Pinpoint the cell where the given text exists, returning its [X, Y] midpoint coordinate. 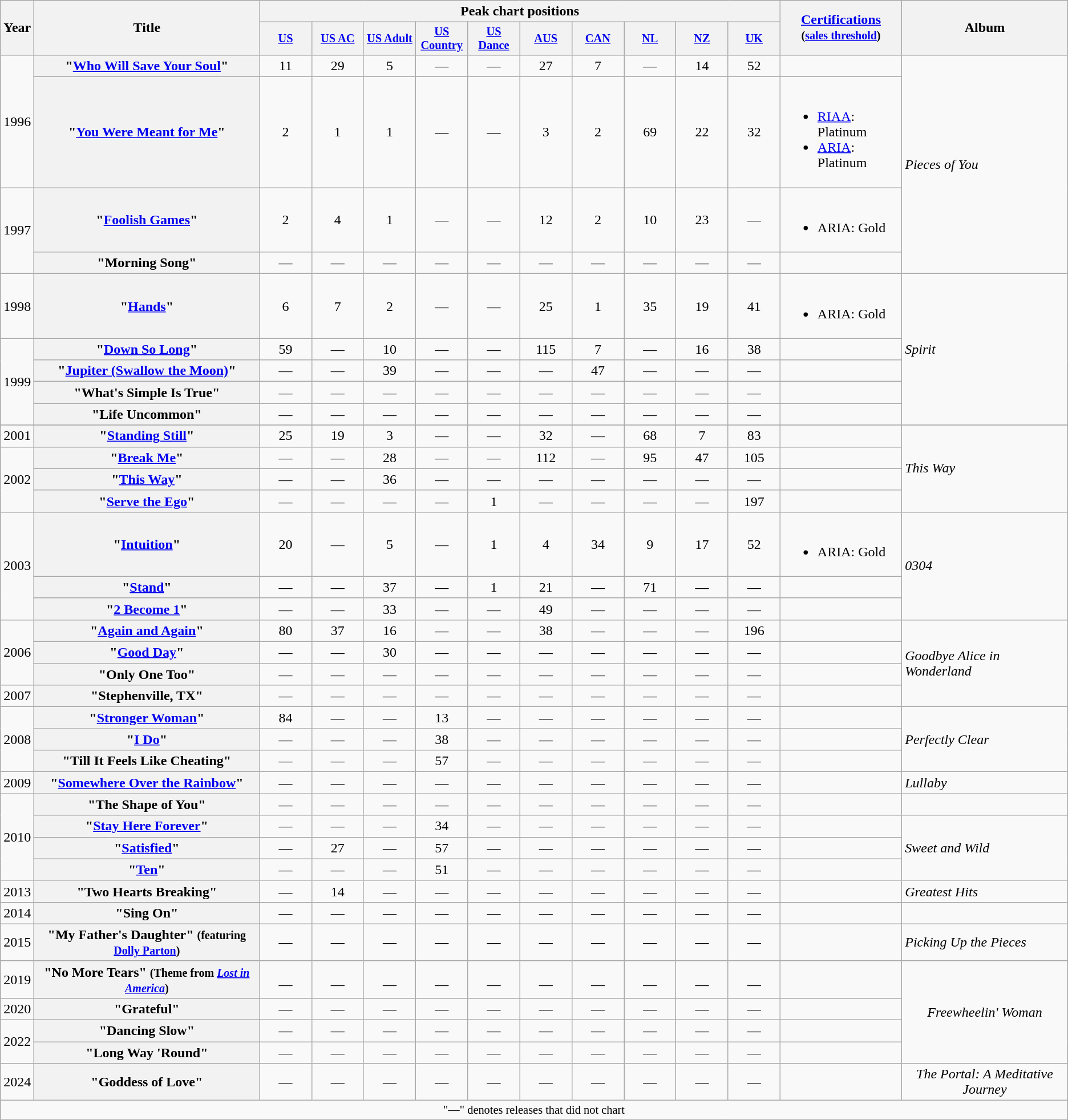
1999 [17, 382]
22 [702, 132]
49 [545, 609]
21 [545, 587]
115 [545, 349]
The Portal: A Meditative Journey [985, 1082]
"Stand" [147, 587]
84 [285, 718]
51 [442, 870]
Year [17, 28]
2010 [17, 837]
2022 [17, 1042]
2013 [17, 891]
"Grateful" [147, 1009]
US Dance [494, 39]
20 [285, 544]
6 [285, 306]
Perfectly Clear [985, 739]
"Dancing Slow" [147, 1031]
68 [650, 436]
This Way [985, 468]
"Stay Here Forever" [147, 826]
Album [985, 28]
"No More Tears" (Theme from Lost in America) [147, 979]
"Again and Again" [147, 630]
AUS [545, 39]
"2 Become 1" [147, 609]
"This Way" [147, 479]
0304 [985, 566]
1997 [17, 231]
"Goddess of Love" [147, 1082]
1998 [17, 306]
"Foolish Games" [147, 220]
95 [650, 458]
"Sing On" [147, 913]
"Only One Too" [147, 674]
"Intuition" [147, 544]
"Stronger Woman" [147, 718]
RIAA: PlatinumARIA: Platinum [841, 132]
2014 [17, 913]
2007 [17, 696]
17 [702, 544]
Pieces of You [985, 164]
12 [545, 220]
71 [650, 587]
2019 [17, 979]
2020 [17, 1009]
30 [389, 653]
Freewheelin' Woman [985, 1012]
"Who Will Save Your Soul" [147, 66]
Greatest Hits [985, 891]
"Somewhere Over the Rainbow" [147, 783]
112 [545, 458]
"Satisfied" [147, 848]
Sweet and Wild [985, 848]
Spirit [985, 349]
39 [389, 371]
"Standing Still" [147, 436]
2009 [17, 783]
2015 [17, 943]
Title [147, 28]
"Morning Song" [147, 263]
"—" denotes releases that did not chart [534, 1110]
83 [754, 436]
80 [285, 630]
"You Were Meant for Me" [147, 132]
"My Father's Daughter" (featuring Dolly Parton) [147, 943]
"Two Hearts Breaking" [147, 891]
35 [650, 306]
"Serve the Ego" [147, 501]
9 [650, 544]
"Good Day" [147, 653]
"Till It Feels Like Cheating" [147, 761]
UK [754, 39]
1996 [17, 121]
"I Do" [147, 739]
"Break Me" [147, 458]
NZ [702, 39]
Lullaby [985, 783]
CAN [598, 39]
23 [702, 220]
11 [285, 66]
Peak chart positions [520, 11]
2002 [17, 479]
"Jupiter (Swallow the Moon)" [147, 371]
"What's Simple Is True" [147, 393]
2001 [17, 436]
2008 [17, 739]
2003 [17, 566]
"Down So Long" [147, 349]
29 [338, 66]
NL [650, 39]
US AC [338, 39]
Goodbye Alice in Wonderland [985, 663]
197 [754, 501]
"The Shape of You" [147, 804]
Certifications(sales threshold) [841, 28]
59 [285, 349]
2024 [17, 1082]
13 [442, 718]
US Country [442, 39]
US [285, 39]
"Stephenville, TX" [147, 696]
196 [754, 630]
"Ten" [147, 870]
"Life Uncommon" [147, 414]
33 [389, 609]
"Hands" [147, 306]
28 [389, 458]
41 [754, 306]
US Adult [389, 39]
"Long Way 'Round" [147, 1053]
2006 [17, 652]
Picking Up the Pieces [985, 943]
105 [754, 458]
36 [389, 479]
69 [650, 132]
